Search for the cell housing the specified text and yield its (x, y) center coordinate. 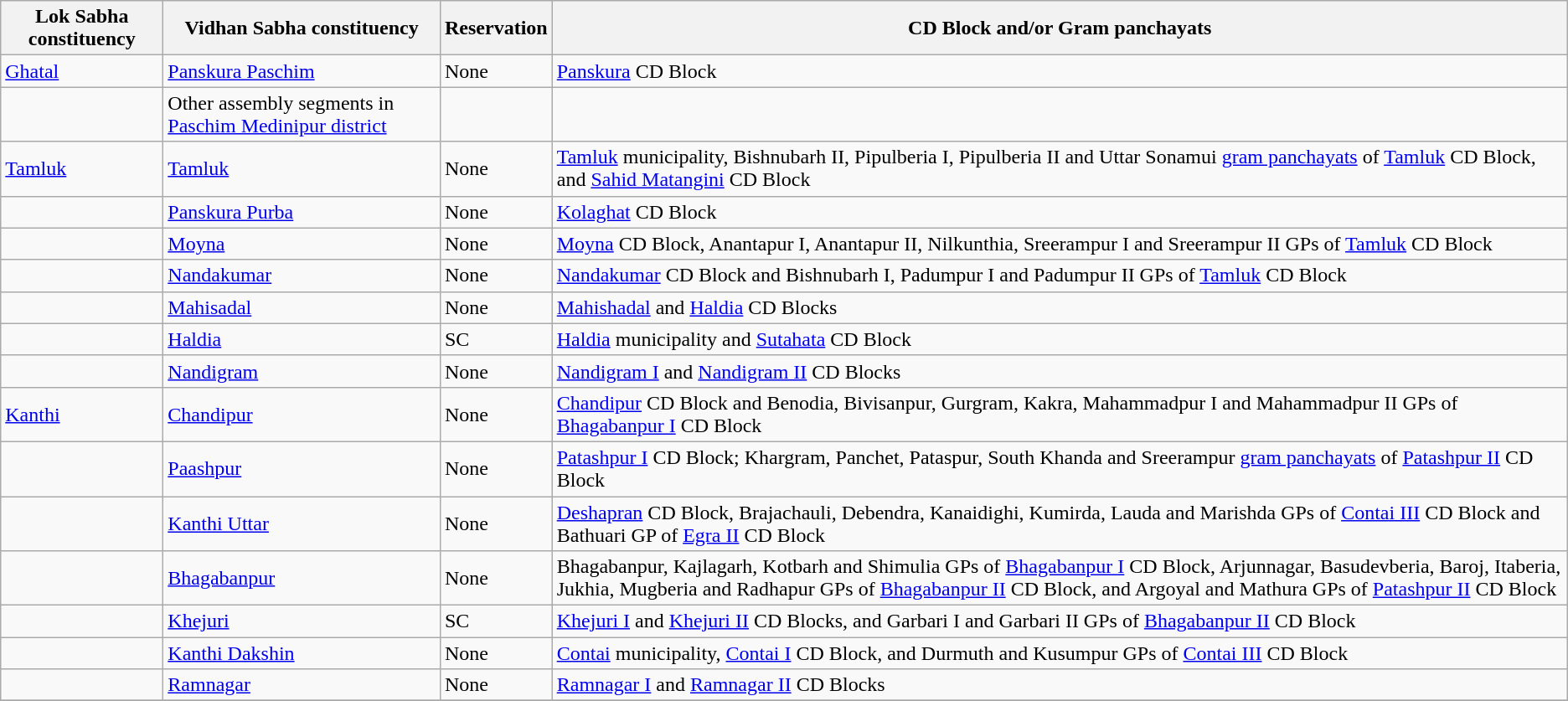
Khejuri I and Khejuri II CD Blocks, and Garbari I and Garbari II GPs of Bhagabanpur II CD Block (1060, 621)
Ghatal (82, 71)
Kanthi Uttar (302, 523)
Lok Sabha constituency (82, 28)
Nandigram I and Nandigram II CD Blocks (1060, 371)
Moyna CD Block, Anantapur I, Anantapur II, Nilkunthia, Sreerampur I and Sreerampur II GPs of Tamluk CD Block (1060, 244)
Other assembly segments in Paschim Medinipur district (302, 114)
Panskura Purba (302, 212)
Contai municipality, Contai I CD Block, and Durmuth and Kusumpur GPs of Contai III CD Block (1060, 653)
Ramnagar I and Ramnagar II CD Blocks (1060, 685)
Haldia (302, 339)
Nandakumar (302, 276)
Moyna (302, 244)
Khejuri (302, 621)
Kolaghat CD Block (1060, 212)
Panskura CD Block (1060, 71)
Mahisadal (302, 307)
Chandipur (302, 414)
CD Block and/or Gram panchayats (1060, 28)
Mahishadal and Haldia CD Blocks (1060, 307)
Patashpur I CD Block; Khargram, Panchet, Pataspur, South Khanda and Sreerampur gram panchayats of Patashpur II CD Block (1060, 469)
Nandakumar CD Block and Bishnubarh I, Padumpur I and Padumpur II GPs of Tamluk CD Block (1060, 276)
Kanthi (82, 414)
Tamluk municipality, Bishnubarh II, Pipulberia I, Pipulberia II and Uttar Sonamui gram panchayats of Tamluk CD Block, and Sahid Matangini CD Block (1060, 169)
Chandipur CD Block and Benodia, Bivisanpur, Gurgram, Kakra, Mahammadpur I and Mahammadpur II GPs of Bhagabanpur I CD Block (1060, 414)
Panskura Paschim (302, 71)
Vidhan Sabha constituency (302, 28)
Kanthi Dakshin (302, 653)
Bhagabanpur (302, 578)
Paashpur (302, 469)
Haldia municipality and Sutahata CD Block (1060, 339)
Nandigram (302, 371)
Deshapran CD Block, Brajachauli, Debendra, Kanaidighi, Kumirda, Lauda and Marishda GPs of Contai III CD Block and Bathuari GP of Egra II CD Block (1060, 523)
Ramnagar (302, 685)
Reservation (496, 28)
